From the cell containing the given text, extract its center point as (x, y) coordinate. 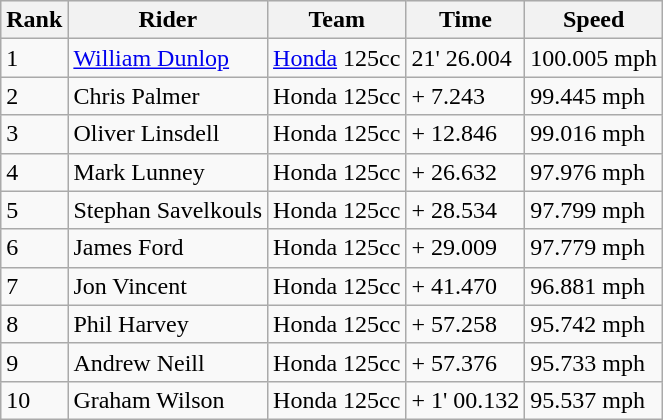
+ 28.534 (466, 210)
9 (34, 362)
+ 41.470 (466, 286)
2 (34, 96)
+ 12.846 (466, 134)
+ 57.376 (466, 362)
4 (34, 172)
+ 57.258 (466, 324)
+ 26.632 (466, 172)
+ 7.243 (466, 96)
+ 29.009 (466, 248)
8 (34, 324)
97.976 mph (594, 172)
10 (34, 400)
3 (34, 134)
Phil Harvey (168, 324)
Time (466, 20)
5 (34, 210)
95.742 mph (594, 324)
Jon Vincent (168, 286)
96.881 mph (594, 286)
Rider (168, 20)
Mark Lunney (168, 172)
Andrew Neill (168, 362)
7 (34, 286)
97.799 mph (594, 210)
Rank (34, 20)
Stephan Savelkouls (168, 210)
100.005 mph (594, 58)
Oliver Linsdell (168, 134)
95.733 mph (594, 362)
21' 26.004 (466, 58)
99.016 mph (594, 134)
Graham Wilson (168, 400)
+ 1' 00.132 (466, 400)
1 (34, 58)
6 (34, 248)
Speed (594, 20)
99.445 mph (594, 96)
95.537 mph (594, 400)
Team (337, 20)
97.779 mph (594, 248)
Chris Palmer (168, 96)
William Dunlop (168, 58)
James Ford (168, 248)
